Output the (x, y) coordinate of the center of the cell containing the given text.  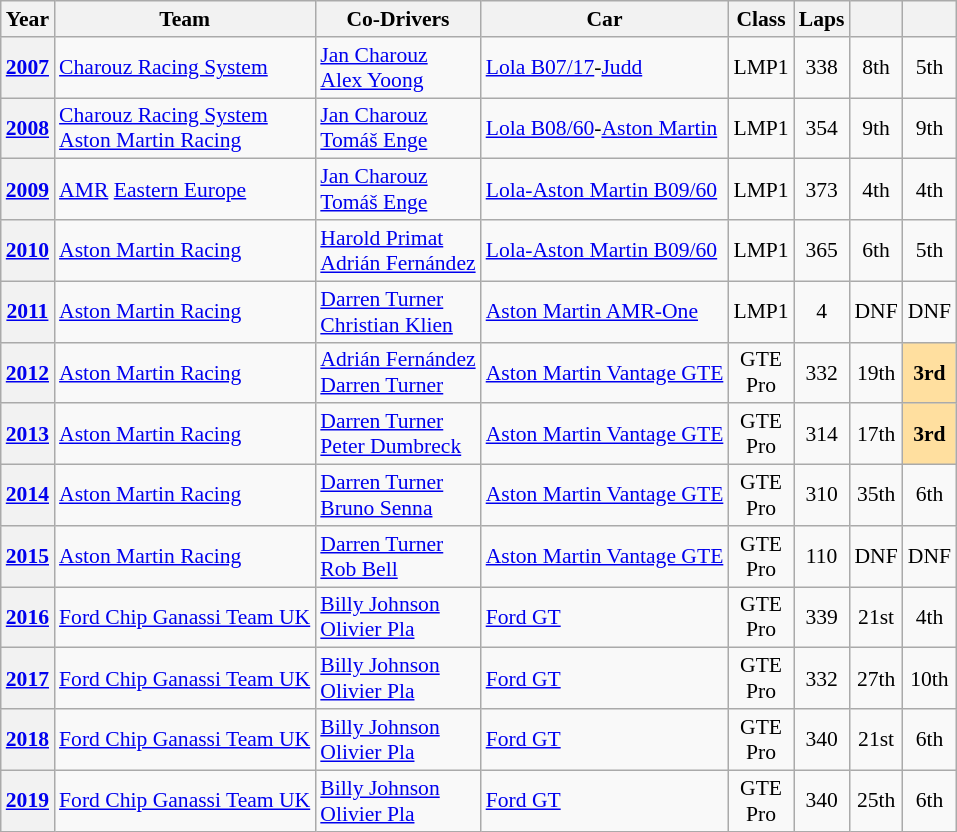
2011 (28, 312)
Lola B08/60-Aston Martin (605, 128)
2019 (28, 800)
2016 (28, 618)
4 (822, 312)
2018 (28, 740)
Darren Turner Rob Bell (398, 556)
338 (822, 68)
Charouz Racing System Aston Martin Racing (184, 128)
Darren Turner Peter Dumbreck (398, 434)
27th (876, 678)
Year (28, 19)
17th (876, 434)
Jan Charouz Alex Yoong (398, 68)
110 (822, 556)
365 (822, 250)
Harold Primat Adrián Fernández (398, 250)
Darren Turner Bruno Senna (398, 496)
Class (760, 19)
2015 (28, 556)
2013 (28, 434)
2012 (28, 372)
310 (822, 496)
2010 (28, 250)
Adrián Fernández Darren Turner (398, 372)
Darren Turner Christian Klien (398, 312)
2017 (28, 678)
Laps (822, 19)
Lola B07/17-Judd (605, 68)
314 (822, 434)
2014 (28, 496)
Co-Drivers (398, 19)
8th (876, 68)
2007 (28, 68)
35th (876, 496)
2008 (28, 128)
339 (822, 618)
373 (822, 190)
Aston Martin AMR-One (605, 312)
AMR Eastern Europe (184, 190)
Car (605, 19)
25th (876, 800)
10th (930, 678)
2009 (28, 190)
Team (184, 19)
19th (876, 372)
Charouz Racing System (184, 68)
354 (822, 128)
